Determine the (x, y) coordinate at the center of the cell enclosing the given text.  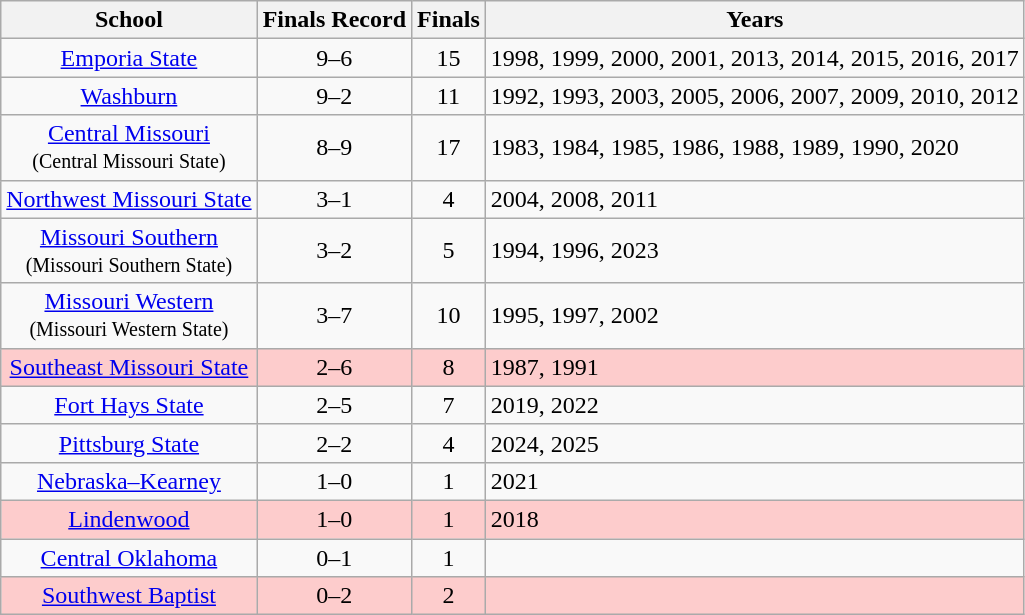
1995, 1997, 2002 (754, 316)
1992, 1993, 2003, 2005, 2006, 2007, 2009, 2010, 2012 (754, 96)
0–1 (334, 557)
2019, 2022 (754, 405)
Southeast Missouri State (129, 367)
2–5 (334, 405)
2–2 (334, 443)
2018 (754, 519)
1998, 1999, 2000, 2001, 2013, 2014, 2015, 2016, 2017 (754, 58)
Lindenwood (129, 519)
0–2 (334, 596)
11 (449, 96)
Finals Record (334, 20)
2–6 (334, 367)
3–2 (334, 250)
Missouri Western(Missouri Western State) (129, 316)
1987, 1991 (754, 367)
Nebraska–Kearney (129, 481)
2004, 2008, 2011 (754, 199)
9–2 (334, 96)
Northwest Missouri State (129, 199)
8 (449, 367)
Fort Hays State (129, 405)
Southwest Baptist (129, 596)
3–1 (334, 199)
7 (449, 405)
Emporia State (129, 58)
9–6 (334, 58)
2024, 2025 (754, 443)
17 (449, 148)
Washburn (129, 96)
8–9 (334, 148)
School (129, 20)
Finals (449, 20)
Central Oklahoma (129, 557)
Pittsburg State (129, 443)
1983, 1984, 1985, 1986, 1988, 1989, 1990, 2020 (754, 148)
Missouri Southern(Missouri Southern State) (129, 250)
2 (449, 596)
3–7 (334, 316)
1994, 1996, 2023 (754, 250)
15 (449, 58)
Central Missouri(Central Missouri State) (129, 148)
10 (449, 316)
2021 (754, 481)
Years (754, 20)
5 (449, 250)
